Capture the cell that displays the provided text and extract its [X, Y] central coordinate. 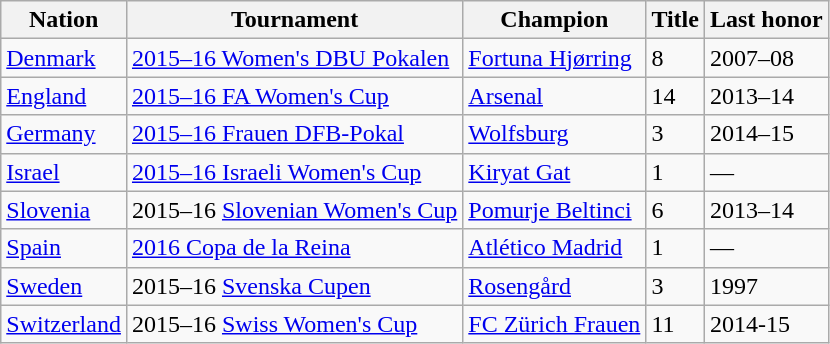
Spain [64, 248]
2014–15 [766, 134]
2015–16 Svenska Cupen [294, 286]
Kiryat Gat [554, 172]
2007–08 [766, 58]
2015–16 FA Women's Cup [294, 96]
Atlético Madrid [554, 248]
2016 Copa de la Reina [294, 248]
Wolfsburg [554, 134]
14 [676, 96]
England [64, 96]
Champion [554, 20]
2015–16 Women's DBU Pokalen [294, 58]
Denmark [64, 58]
Last honor [766, 20]
1997 [766, 286]
Arsenal [554, 96]
Rosengård [554, 286]
2014-15 [766, 324]
Nation [64, 20]
Tournament [294, 20]
FC Zürich Frauen [554, 324]
8 [676, 58]
Sweden [64, 286]
2015–16 Frauen DFB-Pokal [294, 134]
2015–16 Slovenian Women's Cup [294, 210]
11 [676, 324]
Fortuna Hjørring [554, 58]
Pomurje Beltinci [554, 210]
2015–16 Israeli Women's Cup [294, 172]
Germany [64, 134]
2015–16 Swiss Women's Cup [294, 324]
Slovenia [64, 210]
Title [676, 20]
6 [676, 210]
Israel [64, 172]
Switzerland [64, 324]
